Find where the given text appears and provide that cell's center as [x, y] coordinate. 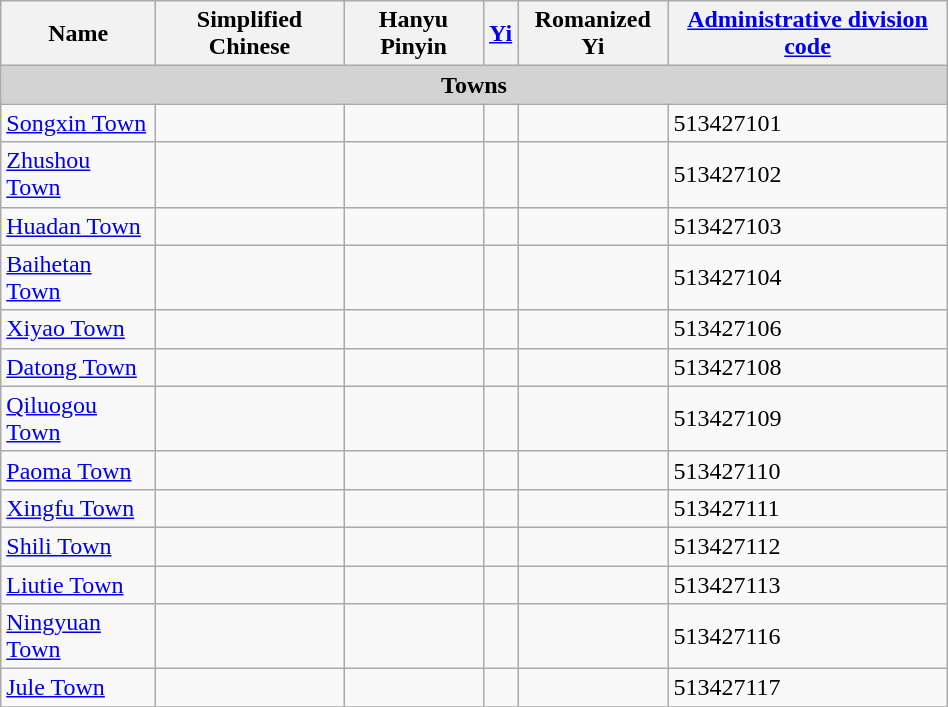
Zhushou Town [78, 174]
513427101 [808, 123]
Songxin Town [78, 123]
Name [78, 34]
513427108 [808, 367]
Qiluogou Town [78, 418]
Datong Town [78, 367]
513427117 [808, 688]
513427116 [808, 636]
513427109 [808, 418]
Yi [501, 34]
Ningyuan Town [78, 636]
Simplified Chinese [250, 34]
513427106 [808, 329]
Romanized Yi [593, 34]
Xingfu Town [78, 508]
Paoma Town [78, 470]
Shili Town [78, 546]
Liutie Town [78, 585]
513427113 [808, 585]
Huadan Town [78, 226]
Towns [474, 85]
Administrative division code [808, 34]
Xiyao Town [78, 329]
513427104 [808, 278]
Hanyu Pinyin [414, 34]
513427111 [808, 508]
Jule Town [78, 688]
Baihetan Town [78, 278]
513427110 [808, 470]
513427112 [808, 546]
513427103 [808, 226]
513427102 [808, 174]
